Detect which cell encompasses the target text, then output its [X, Y] center coordinate. 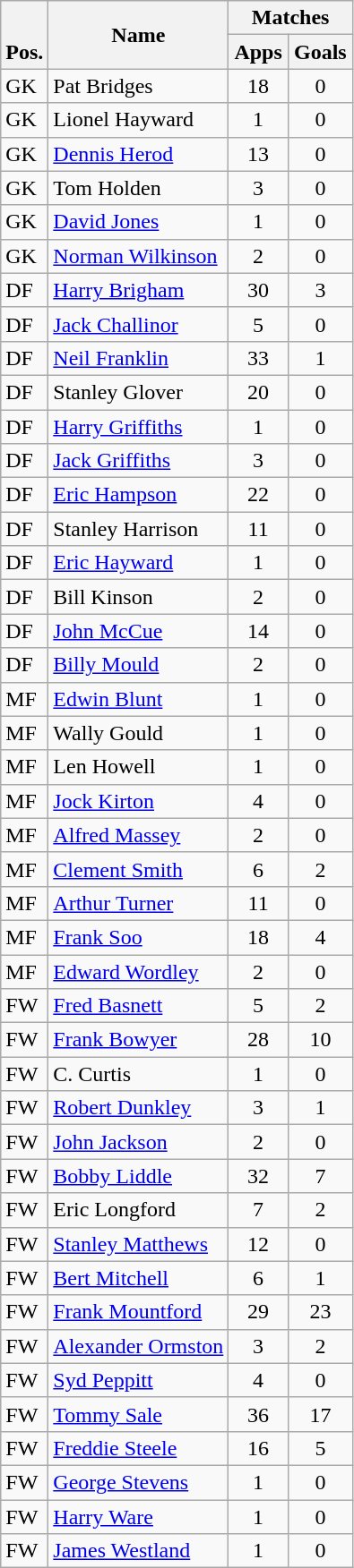
Edward Wordley [138, 971]
C. Curtis [138, 1074]
Neil Franklin [138, 358]
Apps [258, 52]
12 [258, 1244]
Harry Griffiths [138, 427]
Len Howell [138, 767]
Clement Smith [138, 869]
Alfred Massey [138, 835]
Jack Griffiths [138, 461]
Eric Hayward [138, 563]
Eric Longford [138, 1210]
Syd Peppitt [138, 1380]
Billy Mould [138, 665]
Norman Wilkinson [138, 256]
23 [320, 1312]
36 [258, 1414]
10 [320, 1040]
14 [258, 631]
Pos. [25, 35]
Stanley Matthews [138, 1244]
Lionel Hayward [138, 120]
David Jones [138, 222]
Eric Hampson [138, 495]
Stanley Harrison [138, 529]
28 [258, 1040]
Harry Ware [138, 1517]
Tommy Sale [138, 1414]
Frank Mountford [138, 1312]
John McCue [138, 631]
Tom Holden [138, 188]
13 [258, 154]
Arthur Turner [138, 903]
Bert Mitchell [138, 1278]
20 [258, 392]
Frank Bowyer [138, 1040]
Dennis Herod [138, 154]
Bill Kinson [138, 597]
Edwin Blunt [138, 699]
Freddie Steele [138, 1448]
Alexander Ormston [138, 1346]
Stanley Glover [138, 392]
Robert Dunkley [138, 1108]
George Stevens [138, 1482]
30 [258, 290]
Matches [290, 18]
16 [258, 1448]
32 [258, 1176]
17 [320, 1414]
33 [258, 358]
Harry Brigham [138, 290]
James Westland [138, 1551]
Fred Basnett [138, 1006]
Name [138, 35]
29 [258, 1312]
Pat Bridges [138, 86]
Wally Gould [138, 733]
Jack Challinor [138, 324]
Bobby Liddle [138, 1176]
John Jackson [138, 1142]
Goals [320, 52]
22 [258, 495]
Jock Kirton [138, 801]
Frank Soo [138, 937]
